From the cell containing the given text, extract its center point as (x, y) coordinate. 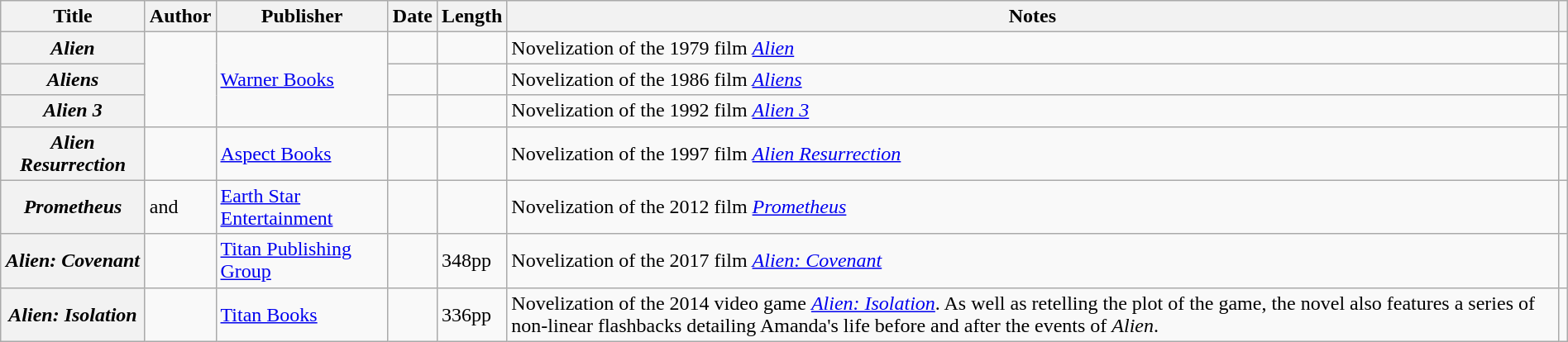
Novelization of the 1986 film Aliens (1032, 79)
Earth Star Entertainment (302, 207)
and (180, 207)
Aspect Books (302, 154)
Aliens (73, 79)
Notes (1032, 17)
348pp (471, 261)
Date (412, 17)
Novelization of the 1992 film Alien 3 (1032, 111)
Length (471, 17)
Novelization of the 1979 film Alien (1032, 48)
Titan Books (302, 314)
Alien: Covenant (73, 261)
Alien (73, 48)
Publisher (302, 17)
Warner Books (302, 79)
Titan Publishing Group (302, 261)
Novelization of the 1997 film Alien Resurrection (1032, 154)
Author (180, 17)
Novelization of the 2017 film Alien: Covenant (1032, 261)
Alien: Isolation (73, 314)
Title (73, 17)
Novelization of the 2012 film Prometheus (1032, 207)
Prometheus (73, 207)
Alien 3 (73, 111)
Alien Resurrection (73, 154)
336pp (471, 314)
